Return the [x, y] coordinate for the center point of the cell that contains the specified text.  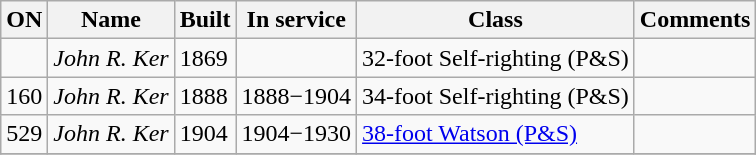
32-foot Self-righting (P&S) [496, 58]
ON [24, 20]
In service [296, 20]
1888−1904 [296, 96]
1888 [205, 96]
34-foot Self-righting (P&S) [496, 96]
1904 [205, 134]
529 [24, 134]
Name [111, 20]
160 [24, 96]
1869 [205, 58]
Built [205, 20]
1904−1930 [296, 134]
Comments [695, 20]
Class [496, 20]
38-foot Watson (P&S) [496, 134]
